Determine the (x, y) coordinate at the center of the cell enclosing the given text.  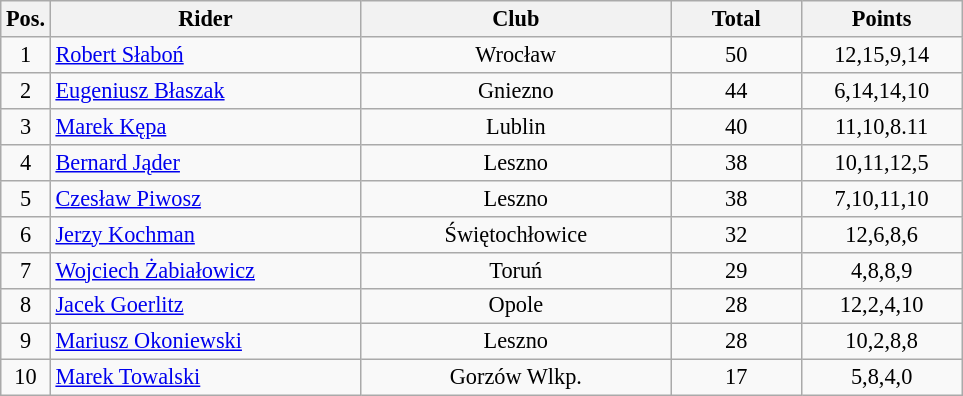
7,10,11,10 (881, 198)
Jacek Goerlitz (205, 306)
17 (736, 378)
10 (26, 378)
Gniezno (516, 90)
Wrocław (516, 55)
Robert Słaboń (205, 55)
9 (26, 342)
4 (26, 162)
Marek Kępa (205, 126)
12,15,9,14 (881, 55)
6 (26, 234)
Club (516, 19)
5 (26, 198)
29 (736, 270)
11,10,8.11 (881, 126)
Marek Towalski (205, 378)
10,2,8,8 (881, 342)
1 (26, 55)
Points (881, 19)
6,14,14,10 (881, 90)
10,11,12,5 (881, 162)
2 (26, 90)
5,8,4,0 (881, 378)
Pos. (26, 19)
7 (26, 270)
Toruń (516, 270)
Wojciech Żabiałowicz (205, 270)
Opole (516, 306)
Bernard Jąder (205, 162)
Świętochłowice (516, 234)
12,2,4,10 (881, 306)
Czesław Piwosz (205, 198)
44 (736, 90)
3 (26, 126)
50 (736, 55)
Lublin (516, 126)
Rider (205, 19)
32 (736, 234)
Total (736, 19)
Jerzy Kochman (205, 234)
Mariusz Okoniewski (205, 342)
8 (26, 306)
12,6,8,6 (881, 234)
Gorzów Wlkp. (516, 378)
40 (736, 126)
4,8,8,9 (881, 270)
Eugeniusz Błaszak (205, 90)
